Output the [X, Y] coordinate of the center of the cell containing the given text.  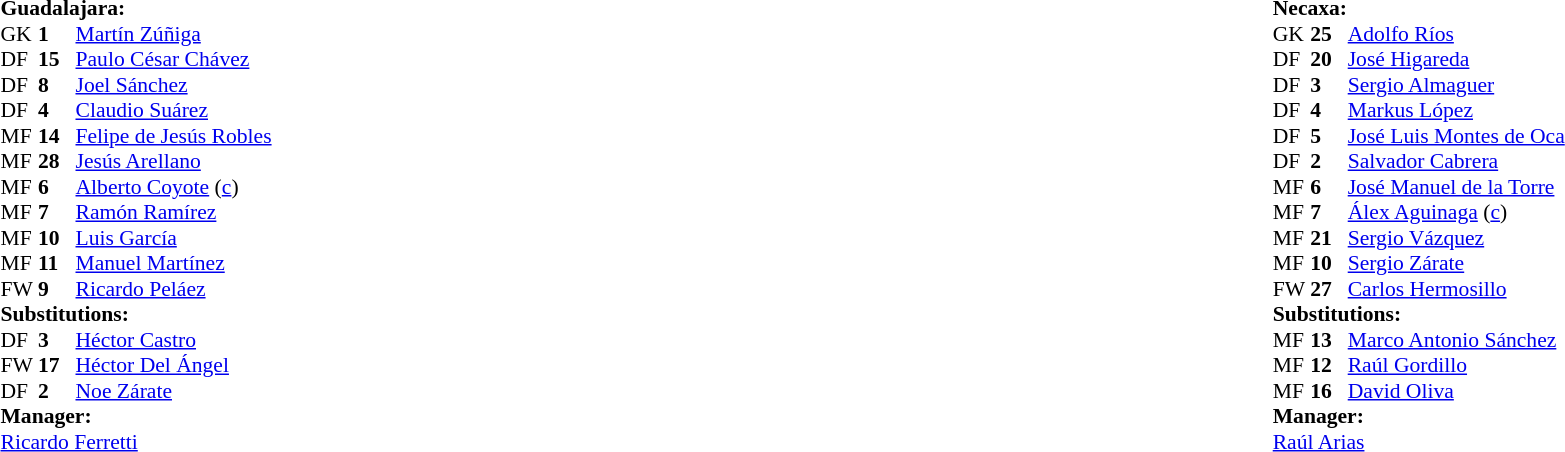
Sergio Almaguer [1456, 85]
Héctor Del Ángel [174, 365]
16 [1329, 391]
27 [1329, 289]
Paulo César Chávez [174, 59]
11 [57, 263]
Felipe de Jesús Robles [174, 136]
Ricardo Peláez [174, 289]
Jesús Arellano [174, 161]
José Manuel de la Torre [1456, 187]
Marco Antonio Sánchez [1456, 340]
Joel Sánchez [174, 85]
Alberto Coyote (c) [174, 187]
José Higareda [1456, 59]
28 [57, 161]
Raúl Gordillo [1456, 365]
1 [57, 34]
9 [57, 289]
Noe Zárate [174, 391]
5 [1329, 136]
15 [57, 59]
13 [1329, 340]
Salvador Cabrera [1456, 161]
Manuel Martínez [174, 263]
Sergio Zárate [1456, 263]
Ramón Ramírez [174, 213]
José Luis Montes de Oca [1456, 136]
Sergio Vázquez [1456, 238]
Héctor Castro [174, 340]
Markus López [1456, 111]
Adolfo Ríos [1456, 34]
25 [1329, 34]
Claudio Suárez [174, 111]
21 [1329, 238]
17 [57, 365]
8 [57, 85]
David Oliva [1456, 391]
20 [1329, 59]
Álex Aguinaga (c) [1456, 213]
14 [57, 136]
Martín Zúñiga [174, 34]
Carlos Hermosillo [1456, 289]
Luis García [174, 238]
12 [1329, 365]
